From the cell containing the given text, extract its center point as (x, y) coordinate. 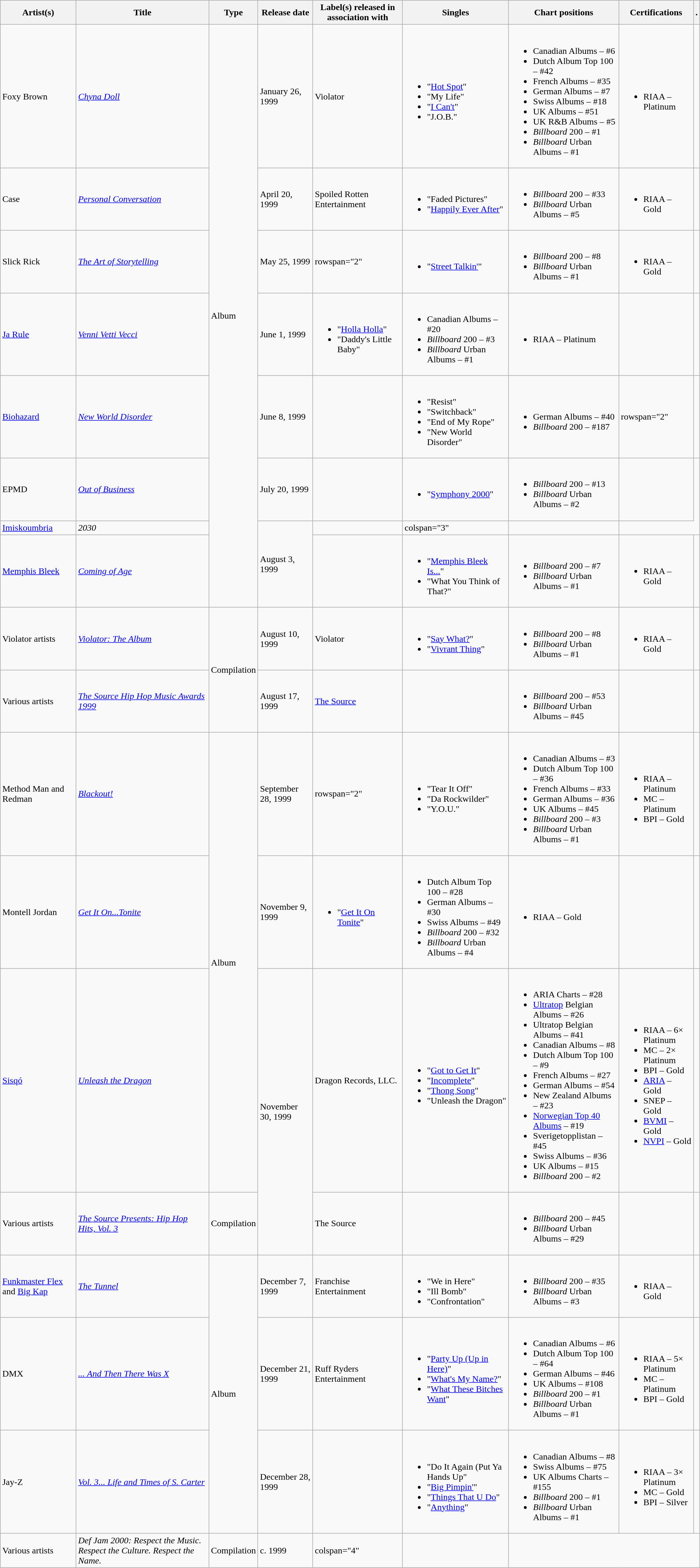
Violator: The Album (142, 639)
DMX (38, 1374)
September 28, 1999 (286, 794)
"Tear It Off""Da Rockwilder""Y.O.U." (455, 794)
August 3, 1999 (286, 564)
Dragon Records, LLC. (358, 1081)
"Memphis Bleek Is...""What You Think of That?" (455, 571)
Title (142, 13)
January 26, 1999 (286, 96)
August 10, 1999 (286, 639)
Sisqó (38, 1081)
RIAA – 6× PlatinumMC – 2× PlatinumBPI – GoldARIA – GoldSNEP – GoldBVMI – GoldNVPI – Gold (656, 1081)
Biohazard (38, 417)
Blackout! (142, 794)
Certifications (656, 13)
Chyna Doll (142, 96)
Unleash the Dragon (142, 1081)
Imiskoumbria (38, 528)
"Got to Get It""Incomplete""Thong Song""Unleash the Dragon" (455, 1081)
June 8, 1999 (286, 417)
Franchise Entertainment (358, 1286)
"Street Talkin'" (455, 262)
"Resist""Switchback""End of My Rope""New World Disorder" (455, 417)
"Symphony 2000" (455, 489)
colspan="4" (358, 1550)
"Faded Pictures""Happily Ever After" (455, 199)
. (696, 13)
Billboard 200 – #13Billboard Urban Albums – #2 (564, 489)
Canadian Albums – #8Swiss Albums – #75UK Albums Charts – #155Billboard 200 – #1Billboard Urban Albums – #1 (564, 1482)
Foxy Brown (38, 96)
June 1, 1999 (286, 334)
"We in Here""Ill Bomb""Confrontation" (455, 1286)
Case (38, 199)
Singles (455, 13)
Release date (286, 13)
Dutch Album Top 100 – #28German Albums – #30Swiss Albums – #49Billboard 200 – #32Billboard Urban Albums – #4 (455, 912)
Vol. 3... Life and Times of S. Carter (142, 1482)
Label(s) released in association with (358, 13)
RIAA – 5× PlatinumMC – PlatinumBPI – Gold (656, 1374)
Slick Rick (38, 262)
New World Disorder (142, 417)
Canadian Albums – #3Dutch Album Top 100 – #36French Albums – #33German Albums – #36UK Albums – #45Billboard 200 – #3Billboard Urban Albums – #1 (564, 794)
The Source Presents: Hip Hop Hits, Vol. 3 (142, 1224)
Billboard 200 – #45Billboard Urban Albums – #29 (564, 1224)
December 21, 1999 (286, 1374)
Billboard 200 – #53Billboard Urban Albums – #45 (564, 701)
"Get It On Tonite" (358, 912)
Billboard 200 – #7Billboard Urban Albums – #1 (564, 571)
Artist(s) (38, 13)
Out of Business (142, 489)
EPMD (38, 489)
Jay-Z (38, 1482)
The Source Hip Hop Music Awards 1999 (142, 701)
Billboard 200 – #35Billboard Urban Albums – #3 (564, 1286)
Get It On...Tonite (142, 912)
"Do It Again (Put Ya Hands Up""Big Pimpin'""Things That U Do""Anything" (455, 1482)
colspan="3" (455, 528)
Memphis Bleek (38, 571)
RIAA – 3× PlatinumMC – GoldBPI – Silver (656, 1482)
Method Man and Redman (38, 794)
Violator artists (38, 639)
"Say What?""Vivrant Thing" (455, 639)
November 9, 1999 (286, 912)
Canadian Albums – #6Dutch Album Top 100 – #64German Albums – #46UK Albums – #108Billboard 200 – #1Billboard Urban Albums – #1 (564, 1374)
Billboard 200 – #33Billboard Urban Albums – #5 (564, 199)
July 20, 1999 (286, 489)
Type (233, 13)
2030 (142, 528)
The Tunnel (142, 1286)
Funkmaster Flex and Big Kap (38, 1286)
August 17, 1999 (286, 701)
December 7, 1999 (286, 1286)
The Art of Storytelling (142, 262)
April 20, 1999 (286, 199)
Ruff Ryders Entertainment (358, 1374)
German Albums – #40Billboard 200 – #187 (564, 417)
c. 1999 (286, 1550)
"Hot Spot""My Life""I Can't""J.O.B." (455, 96)
May 25, 1999 (286, 262)
"Holla Holla""Daddy's Little Baby" (358, 334)
"Party Up (Up in Here)""What's My Name?""What These Bitches Want" (455, 1374)
Def Jam 2000: Respect the Music. Respect the Culture. Respect the Name. (142, 1550)
Chart positions (564, 13)
Montell Jordan (38, 912)
Venni Vetti Vecci (142, 334)
Canadian Albums – #20Billboard 200 – #3Billboard Urban Albums – #1 (455, 334)
Spoiled Rotten Entertainment (358, 199)
Coming of Age (142, 571)
November 30, 1999 (286, 1112)
Ja Rule (38, 334)
RIAA – PlatinumMC – PlatinumBPI – Gold (656, 794)
December 28, 1999 (286, 1482)
Personal Conversation (142, 199)
... And Then There Was X (142, 1374)
